Identify which cell holds the provided text, then report its (X, Y) central coordinate. 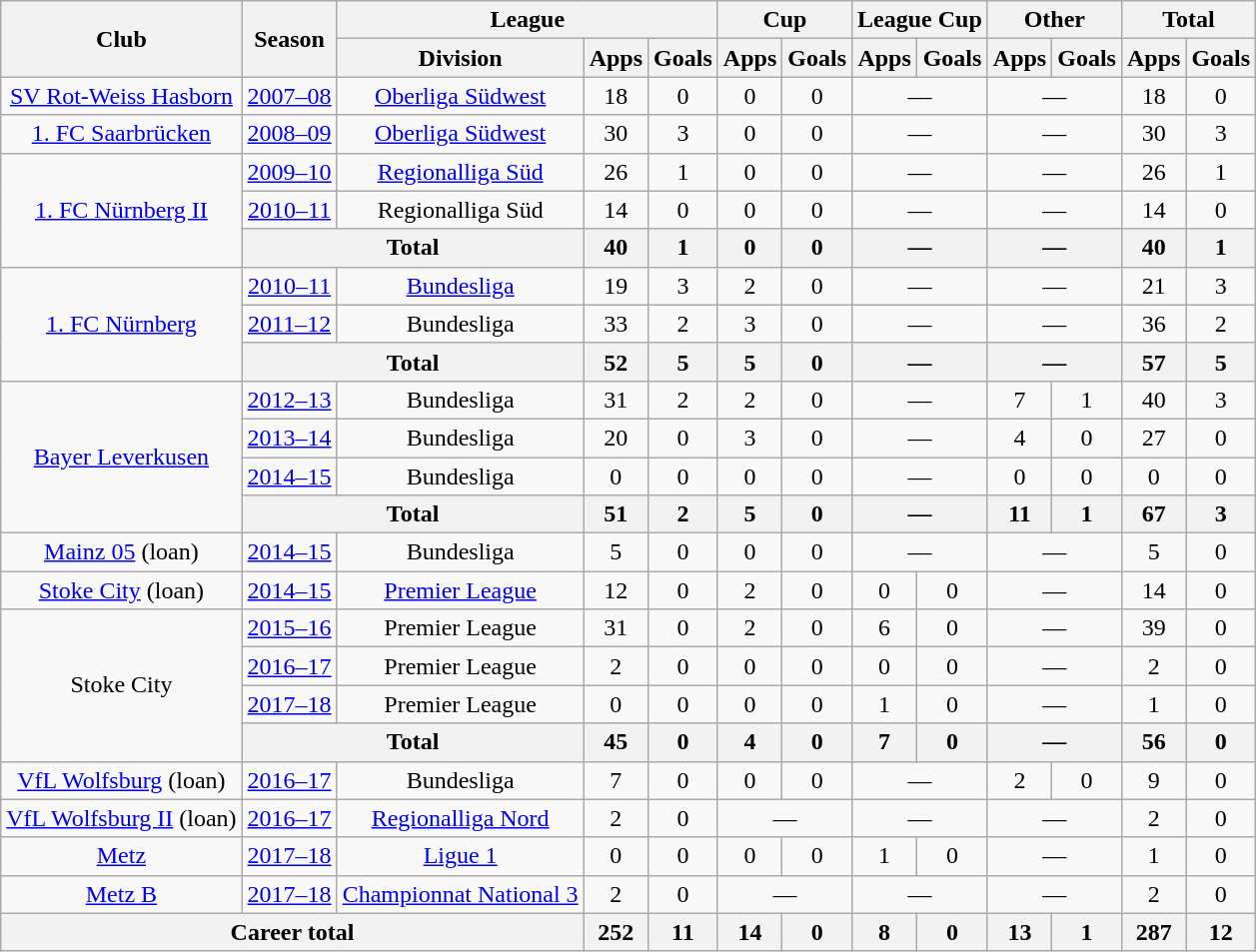
45 (616, 742)
Stoke City (loan) (122, 590)
19 (616, 286)
2009–10 (290, 172)
1. FC Nürnberg (122, 324)
League Cup (920, 20)
51 (616, 514)
Cup (784, 20)
Season (290, 39)
20 (616, 438)
6 (885, 628)
9 (1153, 780)
287 (1153, 932)
21 (1153, 286)
VfL Wolfsburg II (loan) (122, 818)
Championnat National 3 (460, 894)
1. FC Nürnberg II (122, 210)
56 (1153, 742)
Stoke City (122, 685)
2013–14 (290, 438)
27 (1153, 438)
Career total (292, 932)
39 (1153, 628)
Ligue 1 (460, 856)
52 (616, 362)
SV Rot-Weiss Hasborn (122, 96)
33 (616, 324)
Metz (122, 856)
Metz B (122, 894)
2007–08 (290, 96)
VfL Wolfsburg (loan) (122, 780)
2008–09 (290, 134)
57 (1153, 362)
Bayer Leverkusen (122, 457)
67 (1153, 514)
8 (885, 932)
36 (1153, 324)
Division (460, 58)
Club (122, 39)
13 (1019, 932)
252 (616, 932)
2015–16 (290, 628)
Other (1054, 20)
1. FC Saarbrücken (122, 134)
2011–12 (290, 324)
Regionalliga Nord (460, 818)
League (528, 20)
2012–13 (290, 400)
Mainz 05 (loan) (122, 552)
